Provide the [x, y] coordinate of the cell's center where the given text is located.  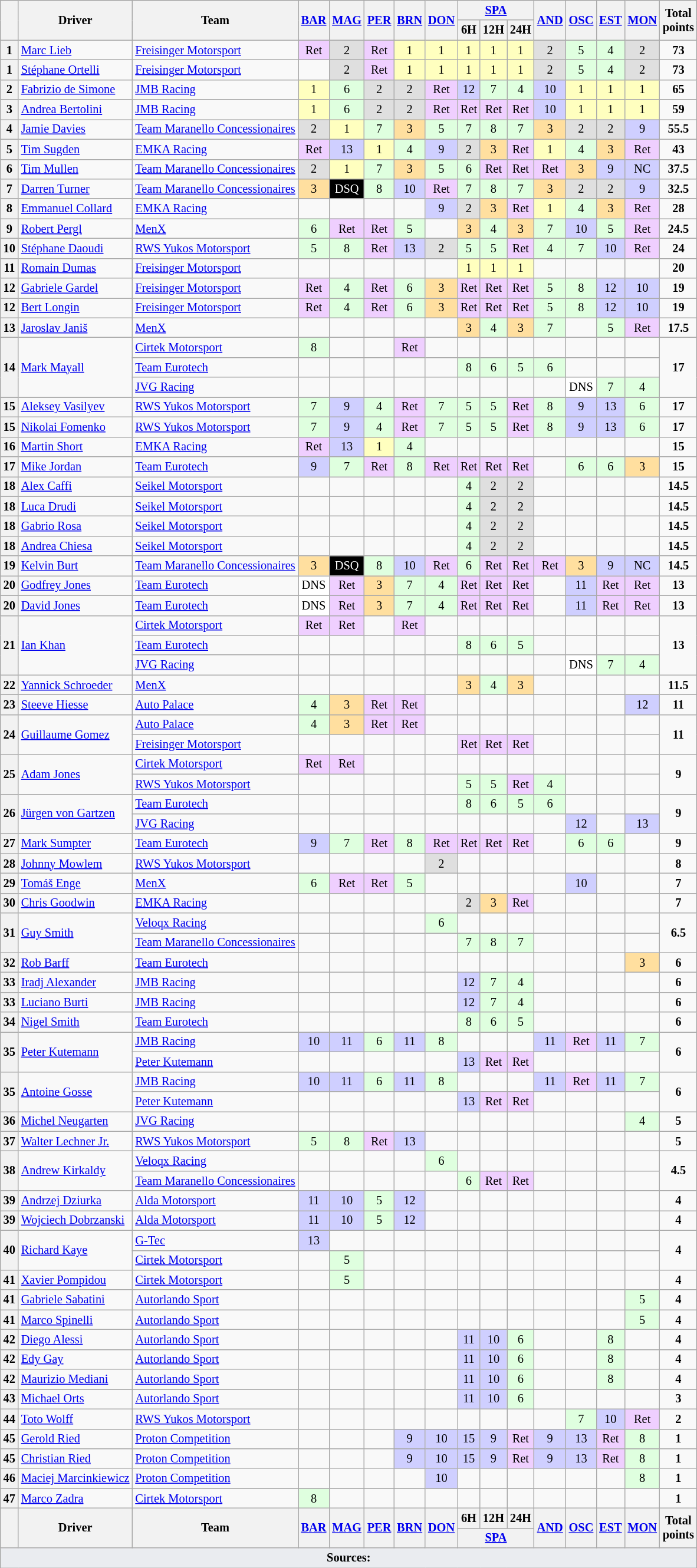
40 [9, 1250]
44 [9, 1419]
Ian Khan [75, 645]
26 [9, 813]
36 [9, 1121]
Tim Sugden [75, 149]
37.5 [678, 169]
59 [678, 110]
29 [9, 883]
Christian Ried [75, 1458]
Stéphane Ortelli [75, 70]
Jamie Davies [75, 129]
6.5 [678, 933]
14 [9, 367]
Johnny Mowlem [75, 864]
Edy Gay [75, 1359]
G-Tec [215, 1240]
Aleksey Vasilyev [75, 407]
23 [9, 704]
46 [9, 1478]
Marc Lieb [75, 50]
Andrea Chiesa [75, 546]
38 [9, 1171]
16 [9, 447]
Jaroslav Janiš [75, 328]
Nigel Smith [75, 1022]
24.5 [678, 229]
Adam Jones [75, 773]
Antoine Gosse [75, 1092]
Guy Smith [75, 933]
37 [9, 1141]
34 [9, 1022]
Romain Dumas [75, 268]
Kelvin Burt [75, 566]
Gabriele Gardel [75, 288]
Gabriele Sabatini [75, 1300]
Guillaume Gomez [75, 734]
Gerold Ried [75, 1439]
Mark Sumpter [75, 844]
Wojciech Dobrzanski [75, 1220]
Marco Zadra [75, 1498]
Martin Short [75, 447]
32.5 [678, 189]
Robert Pergl [75, 229]
Luca Drudi [75, 506]
22 [9, 685]
Chris Goodwin [75, 903]
17.5 [678, 328]
Maurizio Mediani [75, 1379]
Sources: [349, 1558]
Rob Barff [75, 963]
Tim Mullen [75, 169]
Nikolai Fomenko [75, 427]
Maciej Marcinkiewicz [75, 1478]
25 [9, 773]
Richard Kaye [75, 1250]
Luciano Burti [75, 1002]
Yannick Schroeder [75, 685]
Darren Turner [75, 189]
31 [9, 933]
Fabrizio de Simone [75, 90]
Mark Mayall [75, 367]
Tomáš Enge [75, 883]
Andrew Kirkaldy [75, 1171]
55.5 [678, 129]
Alex Caffi [75, 486]
David Jones [75, 605]
Mike Jordan [75, 466]
Andrea Bertolini [75, 110]
Michael Orts [75, 1399]
Walter Lechner Jr. [75, 1141]
Toto Wolff [75, 1419]
21 [9, 645]
32 [9, 963]
30 [9, 903]
11.5 [678, 685]
Xavier Pompidou [75, 1280]
Andrzej Dziurka [75, 1201]
65 [678, 90]
Diego Alessi [75, 1339]
47 [9, 1498]
Godfrey Jones [75, 585]
Stéphane Daoudi [75, 248]
Marco Spinelli [75, 1320]
Iradj Alexander [75, 983]
Bert Longin [75, 308]
27 [9, 844]
Gabrio Rosa [75, 526]
Michel Neugarten [75, 1121]
Steeve Hiesse [75, 704]
Emmanuel Collard [75, 209]
4.5 [678, 1171]
Jürgen von Gartzen [75, 813]
